Return the [X, Y] coordinate for the center point of the cell that contains the specified text.  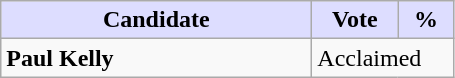
Vote [355, 20]
Candidate [156, 20]
% [426, 20]
Acclaimed [383, 58]
Paul Kelly [156, 58]
